Identify which cell holds the provided text, then report its [X, Y] central coordinate. 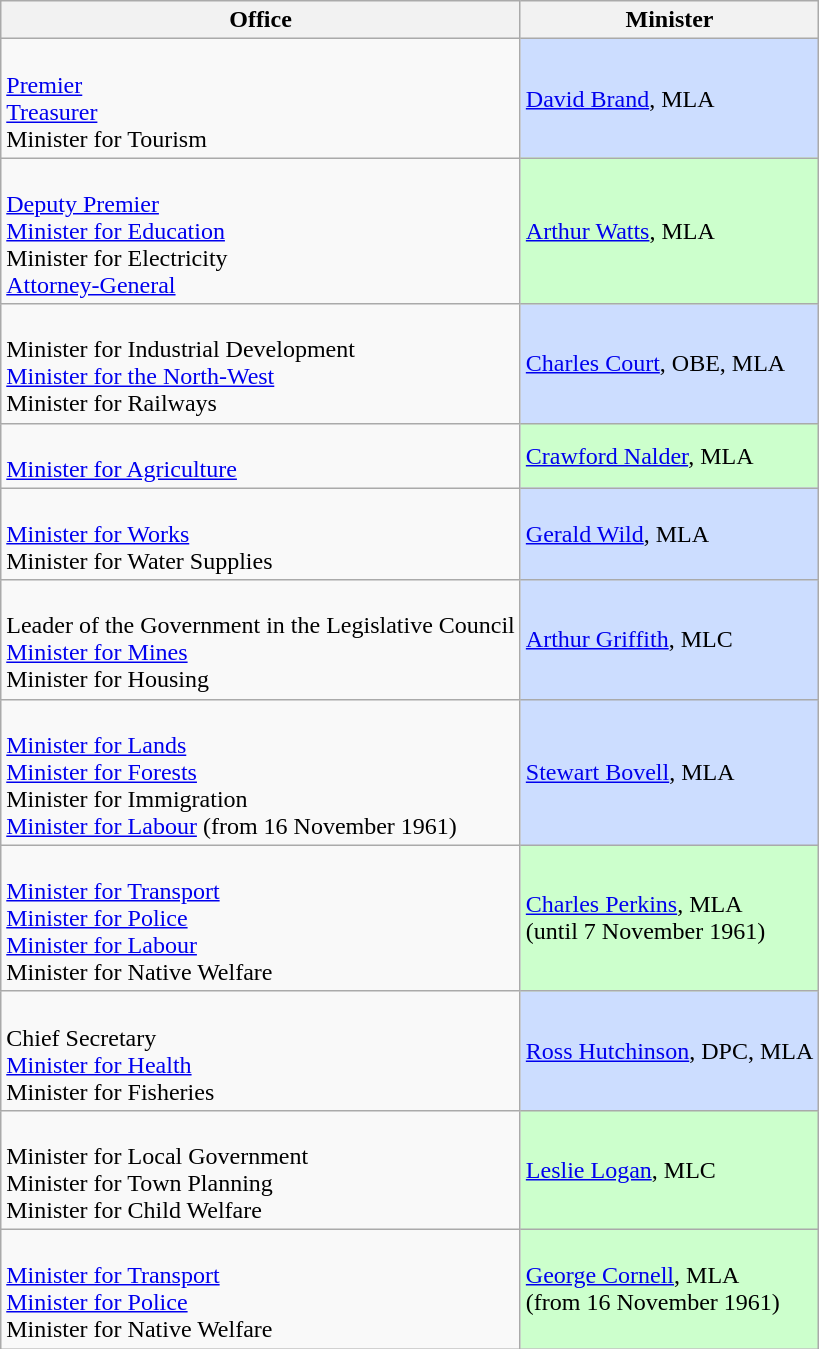
Minister for Transport Minister for Police Minister for Native Welfare [261, 1288]
Deputy Premier Minister for Education Minister for Electricity Attorney-General [261, 231]
Minister for Transport Minister for Police Minister for Labour Minister for Native Welfare [261, 918]
Minister for Local Government Minister for Town Planning Minister for Child Welfare [261, 1170]
Leslie Logan, MLC [669, 1170]
Minister for Industrial Development Minister for the North-West Minister for Railways [261, 364]
Charles Court, OBE, MLA [669, 364]
Stewart Bovell, MLA [669, 772]
Minister for Works Minister for Water Supplies [261, 534]
Office [261, 20]
Leader of the Government in the Legislative Council Minister for Mines Minister for Housing [261, 640]
George Cornell, MLA(from 16 November 1961) [669, 1288]
Gerald Wild, MLA [669, 534]
Minister for Agriculture [261, 456]
David Brand, MLA [669, 98]
Arthur Watts, MLA [669, 231]
Minister for Lands Minister for Forests Minister for Immigration Minister for Labour (from 16 November 1961) [261, 772]
Crawford Nalder, MLA [669, 456]
Premier Treasurer Minister for Tourism [261, 98]
Ross Hutchinson, DPC, MLA [669, 1050]
Chief Secretary Minister for Health Minister for Fisheries [261, 1050]
Arthur Griffith, MLC [669, 640]
Minister [669, 20]
Charles Perkins, MLA(until 7 November 1961) [669, 918]
